Locate the cell with the specified text and output its (X, Y) center coordinate. 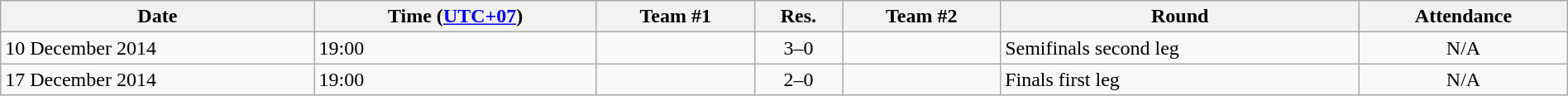
Semifinals second leg (1180, 48)
2–0 (798, 79)
17 December 2014 (157, 79)
Date (157, 17)
Attendance (1464, 17)
Team #1 (675, 17)
Res. (798, 17)
3–0 (798, 48)
Round (1180, 17)
Finals first leg (1180, 79)
10 December 2014 (157, 48)
Time (UTC+07) (455, 17)
Team #2 (921, 17)
